Capture the cell that displays the provided text and extract its [x, y] central coordinate. 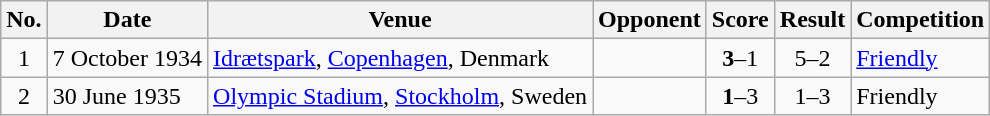
5–2 [812, 58]
1 [24, 58]
Date [127, 20]
Competition [920, 20]
Result [812, 20]
7 October 1934 [127, 58]
Score [740, 20]
Opponent [650, 20]
Idrætspark, Copenhagen, Denmark [400, 58]
3–1 [740, 58]
No. [24, 20]
30 June 1935 [127, 96]
Olympic Stadium, Stockholm, Sweden [400, 96]
Venue [400, 20]
2 [24, 96]
